Extract the (X, Y) coordinate from the center of the cell holding the provided text.  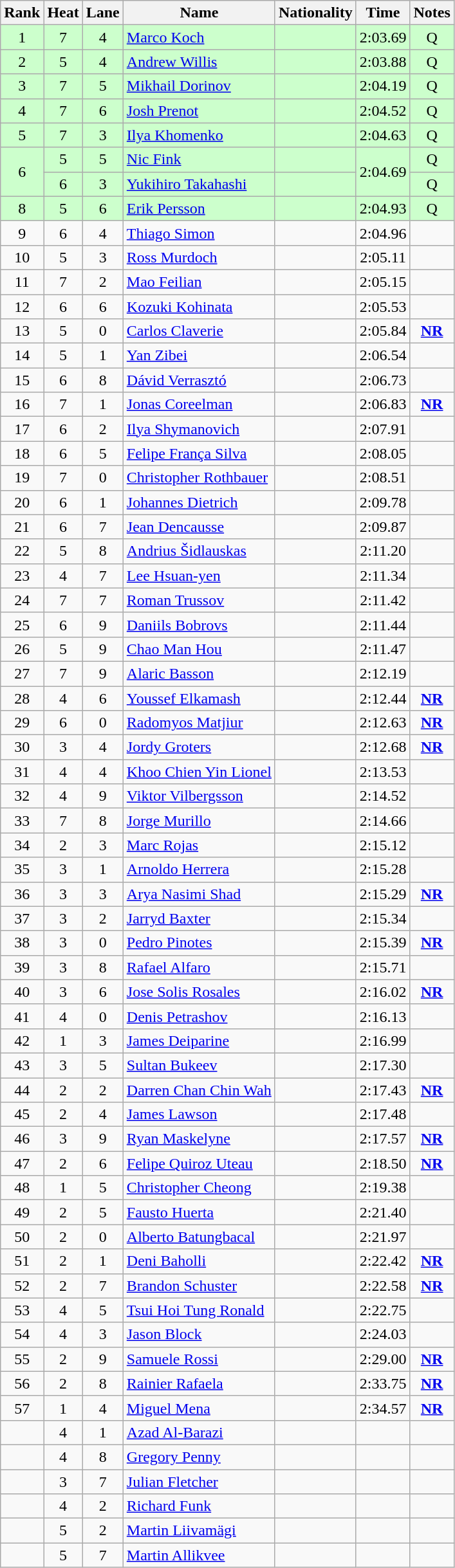
Lane (103, 13)
46 (22, 1139)
53 (22, 1310)
Sultan Bukeev (199, 1065)
44 (22, 1090)
2:08.05 (383, 453)
Deni Baholli (199, 1261)
Time (383, 13)
27 (22, 673)
15 (22, 380)
50 (22, 1237)
2:04.69 (383, 172)
Samuele Rossi (199, 1359)
55 (22, 1359)
Arya Nasimi Shad (199, 894)
2:03.88 (383, 62)
17 (22, 429)
Roman Trussov (199, 600)
James Deiparine (199, 1041)
2:06.73 (383, 380)
21 (22, 527)
36 (22, 894)
2:07.91 (383, 429)
Jean Dencausse (199, 527)
28 (22, 698)
2:11.44 (383, 624)
2:04.96 (383, 233)
Notes (432, 13)
Marco Koch (199, 37)
Ryan Maskelyne (199, 1139)
Jorge Murillo (199, 821)
Pedro Pinotes (199, 943)
Andrius Šidlauskas (199, 551)
Chao Man Hou (199, 649)
2:18.50 (383, 1163)
31 (22, 772)
45 (22, 1115)
49 (22, 1212)
Jarryd Baxter (199, 918)
16 (22, 405)
Daniils Bobrovs (199, 624)
2:13.53 (383, 772)
Gregory Penny (199, 1457)
Felipe Quiroz Uteau (199, 1163)
2:17.57 (383, 1139)
2:14.52 (383, 796)
23 (22, 576)
Fausto Huerta (199, 1212)
2:17.30 (383, 1065)
2:04.63 (383, 135)
Brandon Schuster (199, 1286)
Rainier Rafaela (199, 1383)
41 (22, 1016)
2:05.11 (383, 257)
2:05.84 (383, 331)
2:11.47 (383, 649)
Jason Block (199, 1335)
2:34.57 (383, 1408)
Julian Fletcher (199, 1481)
13 (22, 331)
2:06.83 (383, 405)
Andrew Willis (199, 62)
Thiago Simon (199, 233)
Mao Feilian (199, 282)
37 (22, 918)
48 (22, 1188)
Darren Chan Chin Wah (199, 1090)
2:09.87 (383, 527)
38 (22, 943)
18 (22, 453)
39 (22, 967)
2:06.54 (383, 356)
2:11.42 (383, 600)
26 (22, 649)
Jose Solis Rosales (199, 992)
Carlos Claverie (199, 331)
Alaric Basson (199, 673)
2:08.51 (383, 478)
2:15.28 (383, 870)
2:04.93 (383, 208)
57 (22, 1408)
Denis Petrashov (199, 1016)
24 (22, 600)
2:15.12 (383, 845)
Ilya Khomenko (199, 135)
Ilya Shymanovich (199, 429)
Arnoldo Herrera (199, 870)
2:05.15 (383, 282)
54 (22, 1335)
Heat (63, 13)
2:04.19 (383, 86)
2:15.29 (383, 894)
42 (22, 1041)
Dávid Verrasztó (199, 380)
Viktor Vilbergsson (199, 796)
29 (22, 723)
Tsui Hoi Tung Ronald (199, 1310)
Johannes Dietrich (199, 502)
Radomyos Matjiur (199, 723)
2:12.44 (383, 698)
30 (22, 747)
2:19.38 (383, 1188)
Rafael Alfaro (199, 967)
2:04.52 (383, 111)
Name (199, 13)
2:15.34 (383, 918)
25 (22, 624)
Christopher Rothbauer (199, 478)
2:14.66 (383, 821)
Josh Prenot (199, 111)
2:17.43 (383, 1090)
Yan Zibei (199, 356)
Rank (22, 13)
Nationality (315, 13)
Richard Funk (199, 1506)
2:16.13 (383, 1016)
Mikhail Dorinov (199, 86)
Christopher Cheong (199, 1188)
20 (22, 502)
56 (22, 1383)
2:15.71 (383, 967)
35 (22, 870)
2:16.99 (383, 1041)
2:17.48 (383, 1115)
Kozuki Kohinata (199, 307)
Jonas Coreelman (199, 405)
2:03.69 (383, 37)
Jordy Groters (199, 747)
14 (22, 356)
2:09.78 (383, 502)
Khoo Chien Yin Lionel (199, 772)
2:29.00 (383, 1359)
Alberto Batungbacal (199, 1237)
40 (22, 992)
2:22.75 (383, 1310)
11 (22, 282)
52 (22, 1286)
2:21.97 (383, 1237)
2:12.63 (383, 723)
10 (22, 257)
2:11.20 (383, 551)
Felipe França Silva (199, 453)
2:12.68 (383, 747)
43 (22, 1065)
51 (22, 1261)
19 (22, 478)
Youssef Elkamash (199, 698)
2:33.75 (383, 1383)
Martin Allikvee (199, 1555)
2:15.39 (383, 943)
34 (22, 845)
2:16.02 (383, 992)
12 (22, 307)
Lee Hsuan-yen (199, 576)
2:05.53 (383, 307)
Nic Fink (199, 160)
Yukihiro Takahashi (199, 184)
Ross Murdoch (199, 257)
47 (22, 1163)
33 (22, 821)
James Lawson (199, 1115)
Marc Rojas (199, 845)
Martin Liivamägi (199, 1531)
2:22.42 (383, 1261)
2:21.40 (383, 1212)
2:24.03 (383, 1335)
Azad Al-Barazi (199, 1432)
2:22.58 (383, 1286)
32 (22, 796)
Miguel Mena (199, 1408)
2:11.34 (383, 576)
22 (22, 551)
Erik Persson (199, 208)
2:12.19 (383, 673)
